Extract the (x, y) coordinate from the center of the cell holding the provided text.  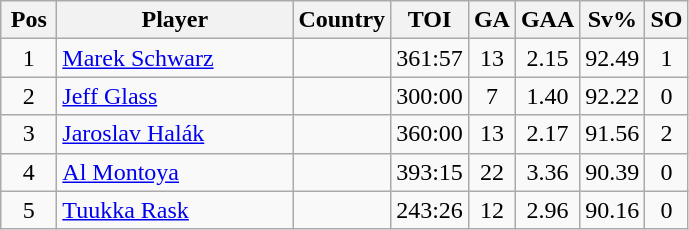
GA (492, 20)
90.16 (612, 210)
Pos (29, 20)
TOI (430, 20)
2.96 (547, 210)
3.36 (547, 172)
91.56 (612, 134)
360:00 (430, 134)
Country (342, 20)
7 (492, 96)
Jaroslav Halák (175, 134)
SO (666, 20)
2.15 (547, 58)
Marek Schwarz (175, 58)
3 (29, 134)
Tuukka Rask (175, 210)
Al Montoya (175, 172)
393:15 (430, 172)
22 (492, 172)
12 (492, 210)
Sv% (612, 20)
Jeff Glass (175, 96)
5 (29, 210)
2.17 (547, 134)
4 (29, 172)
300:00 (430, 96)
92.49 (612, 58)
361:57 (430, 58)
Player (175, 20)
243:26 (430, 210)
GAA (547, 20)
90.39 (612, 172)
92.22 (612, 96)
1.40 (547, 96)
